Output the (x, y) coordinate of the center of the cell containing the given text.  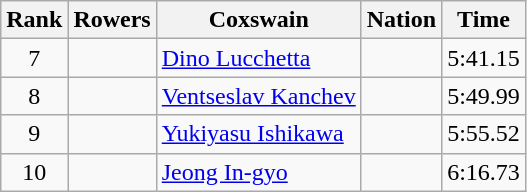
Nation (401, 20)
10 (34, 172)
8 (34, 96)
5:55.52 (484, 134)
5:41.15 (484, 58)
Coxswain (258, 20)
Yukiyasu Ishikawa (258, 134)
Rank (34, 20)
6:16.73 (484, 172)
Dino Lucchetta (258, 58)
Jeong In-gyo (258, 172)
Ventseslav Kanchev (258, 96)
Time (484, 20)
Rowers (112, 20)
5:49.99 (484, 96)
9 (34, 134)
7 (34, 58)
